Return the [X, Y] coordinate for the center point of the cell that contains the specified text.  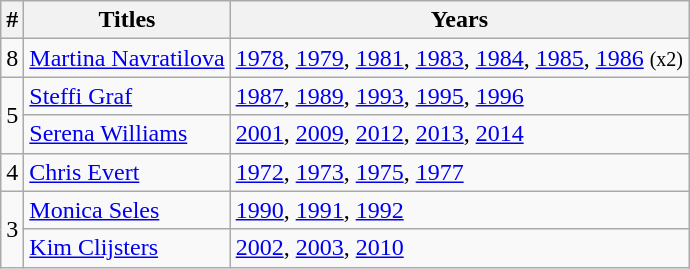
Monica Seles [127, 210]
Serena Williams [127, 134]
Kim Clijsters [127, 248]
2002, 2003, 2010 [459, 248]
5 [12, 115]
1990, 1991, 1992 [459, 210]
Titles [127, 20]
1978, 1979, 1981, 1983, 1984, 1985, 1986 (x2) [459, 58]
8 [12, 58]
4 [12, 172]
Chris Evert [127, 172]
Steffi Graf [127, 96]
1972, 1973, 1975, 1977 [459, 172]
3 [12, 229]
# [12, 20]
2001, 2009, 2012, 2013, 2014 [459, 134]
1987, 1989, 1993, 1995, 1996 [459, 96]
Martina Navratilova [127, 58]
Years [459, 20]
